Find where the given text appears and provide that cell's center as (x, y) coordinate. 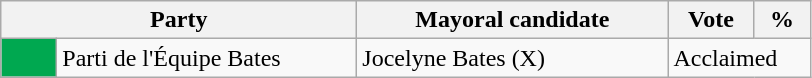
Acclaimed (739, 58)
% (782, 20)
Jocelyne Bates (X) (512, 58)
Parti de l'Équipe Bates (207, 58)
Party (179, 20)
Vote (711, 20)
Mayoral candidate (512, 20)
